From the cell containing the given text, extract its center point as (x, y) coordinate. 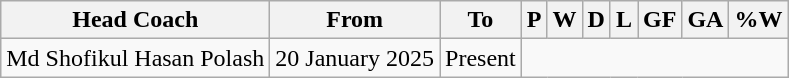
L (624, 20)
From (355, 20)
Head Coach (136, 20)
To (481, 20)
%W (758, 20)
W (564, 20)
GF (660, 20)
20 January 2025 (355, 58)
GA (706, 20)
P (534, 20)
Present (481, 58)
D (596, 20)
Md Shofikul Hasan Polash (136, 58)
